From the cell containing the given text, extract its center point as [x, y] coordinate. 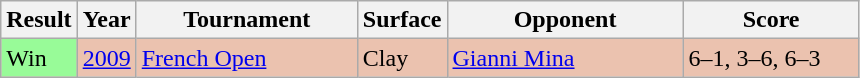
Surface [402, 20]
Win [39, 58]
Opponent [565, 20]
Clay [402, 58]
Year [106, 20]
Tournament [246, 20]
Gianni Mina [565, 58]
Score [771, 20]
2009 [106, 58]
6–1, 3–6, 6–3 [771, 58]
French Open [246, 58]
Result [39, 20]
